Scan for the cell matching the given text and deliver its (X, Y) coordinate at center. 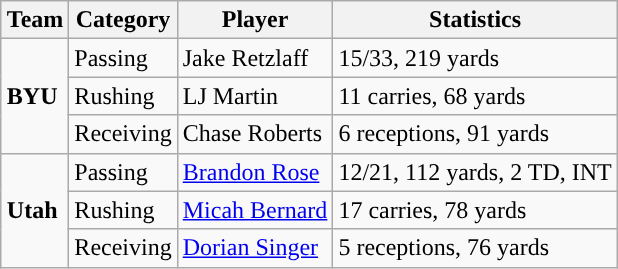
Category (123, 20)
11 carries, 68 yards (475, 96)
Dorian Singer (255, 248)
12/21, 112 yards, 2 TD, INT (475, 172)
Chase Roberts (255, 134)
17 carries, 78 yards (475, 210)
Team (35, 20)
6 receptions, 91 yards (475, 134)
5 receptions, 76 yards (475, 248)
Jake Retzlaff (255, 58)
Brandon Rose (255, 172)
Statistics (475, 20)
BYU (35, 96)
LJ Martin (255, 96)
Utah (35, 210)
Micah Bernard (255, 210)
15/33, 219 yards (475, 58)
Player (255, 20)
